Return (x, y) of the center of cell containing provided text 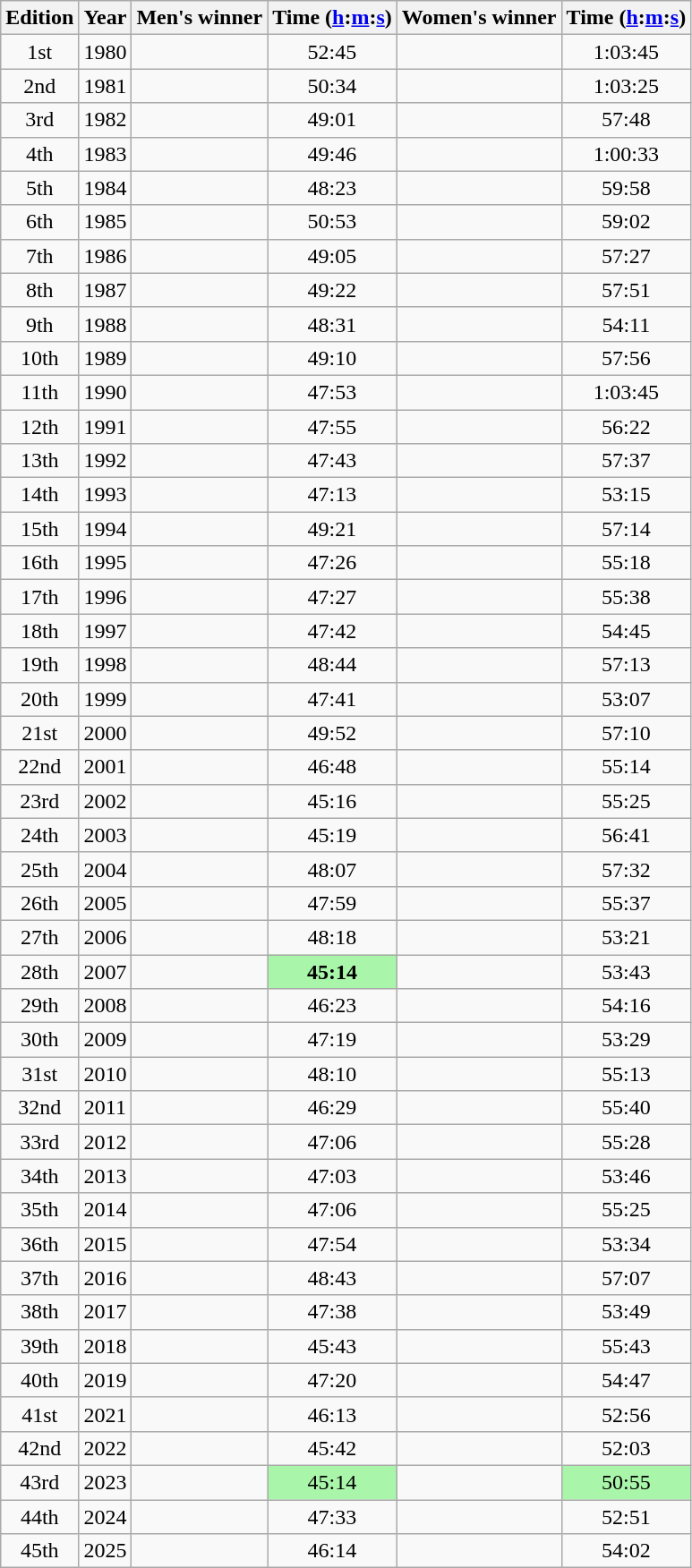
44th (39, 1517)
14th (39, 495)
36th (39, 1244)
2001 (106, 767)
1:00:33 (627, 154)
41st (39, 1414)
2016 (106, 1278)
50:53 (333, 222)
1991 (106, 427)
52:51 (627, 1517)
1st (39, 52)
18th (39, 631)
Women's winner (479, 18)
17th (39, 597)
48:43 (333, 1278)
1:03:25 (627, 86)
2022 (106, 1448)
47:38 (333, 1312)
1997 (106, 631)
57:56 (627, 358)
6th (39, 222)
1983 (106, 154)
52:56 (627, 1414)
55:38 (627, 597)
48:10 (333, 1074)
46:14 (333, 1551)
49:01 (333, 120)
2025 (106, 1551)
1990 (106, 392)
45:19 (333, 835)
2006 (106, 937)
55:43 (627, 1346)
1981 (106, 86)
1992 (106, 461)
23rd (39, 801)
53:15 (627, 495)
53:29 (627, 1040)
2018 (106, 1346)
29th (39, 1006)
21st (39, 733)
1998 (106, 665)
48:44 (333, 665)
2010 (106, 1074)
2008 (106, 1006)
2011 (106, 1108)
47:41 (333, 699)
45th (39, 1551)
57:48 (627, 120)
3rd (39, 120)
54:16 (627, 1006)
12th (39, 427)
20th (39, 699)
Year (106, 18)
13th (39, 461)
52:45 (333, 52)
26th (39, 903)
56:22 (627, 427)
24th (39, 835)
2015 (106, 1244)
55:40 (627, 1108)
1994 (106, 529)
28th (39, 971)
45:42 (333, 1448)
43rd (39, 1482)
53:49 (627, 1312)
47:27 (333, 597)
45:43 (333, 1346)
47:26 (333, 563)
53:07 (627, 699)
1985 (106, 222)
55:14 (627, 767)
16th (39, 563)
47:20 (333, 1380)
1999 (106, 699)
53:43 (627, 971)
2004 (106, 869)
48:23 (333, 188)
57:10 (627, 733)
47:54 (333, 1244)
55:18 (627, 563)
1988 (106, 324)
10th (39, 358)
2000 (106, 733)
49:46 (333, 154)
30th (39, 1040)
2019 (106, 1380)
2009 (106, 1040)
7th (39, 256)
1980 (106, 52)
8th (39, 290)
53:21 (627, 937)
25th (39, 869)
57:27 (627, 256)
49:21 (333, 529)
45:16 (333, 801)
11th (39, 392)
1984 (106, 188)
2017 (106, 1312)
2014 (106, 1210)
55:13 (627, 1074)
42nd (39, 1448)
31st (39, 1074)
46:13 (333, 1414)
59:02 (627, 222)
2nd (39, 86)
2024 (106, 1517)
53:34 (627, 1244)
57:14 (627, 529)
49:52 (333, 733)
2002 (106, 801)
1986 (106, 256)
2005 (106, 903)
47:33 (333, 1517)
39th (39, 1346)
1989 (106, 358)
56:41 (627, 835)
2023 (106, 1482)
53:46 (627, 1176)
47:53 (333, 392)
47:03 (333, 1176)
57:32 (627, 869)
1993 (106, 495)
9th (39, 324)
37th (39, 1278)
2021 (106, 1414)
1996 (106, 597)
46:29 (333, 1108)
33rd (39, 1142)
57:37 (627, 461)
49:05 (333, 256)
27th (39, 937)
47:42 (333, 631)
1982 (106, 120)
49:22 (333, 290)
55:28 (627, 1142)
40th (39, 1380)
1995 (106, 563)
35th (39, 1210)
50:34 (333, 86)
54:11 (627, 324)
32nd (39, 1108)
57:07 (627, 1278)
4th (39, 154)
47:59 (333, 903)
2012 (106, 1142)
57:13 (627, 665)
2007 (106, 971)
15th (39, 529)
48:18 (333, 937)
46:48 (333, 767)
47:43 (333, 461)
55:37 (627, 903)
59:58 (627, 188)
47:13 (333, 495)
54:45 (627, 631)
49:10 (333, 358)
47:55 (333, 427)
2003 (106, 835)
38th (39, 1312)
22nd (39, 767)
52:03 (627, 1448)
1987 (106, 290)
54:47 (627, 1380)
48:07 (333, 869)
47:19 (333, 1040)
34th (39, 1176)
2013 (106, 1176)
5th (39, 188)
50:55 (627, 1482)
Men's winner (200, 18)
48:31 (333, 324)
57:51 (627, 290)
54:02 (627, 1551)
Edition (39, 18)
46:23 (333, 1006)
19th (39, 665)
